Search for the cell housing the specified text and yield its (X, Y) center coordinate. 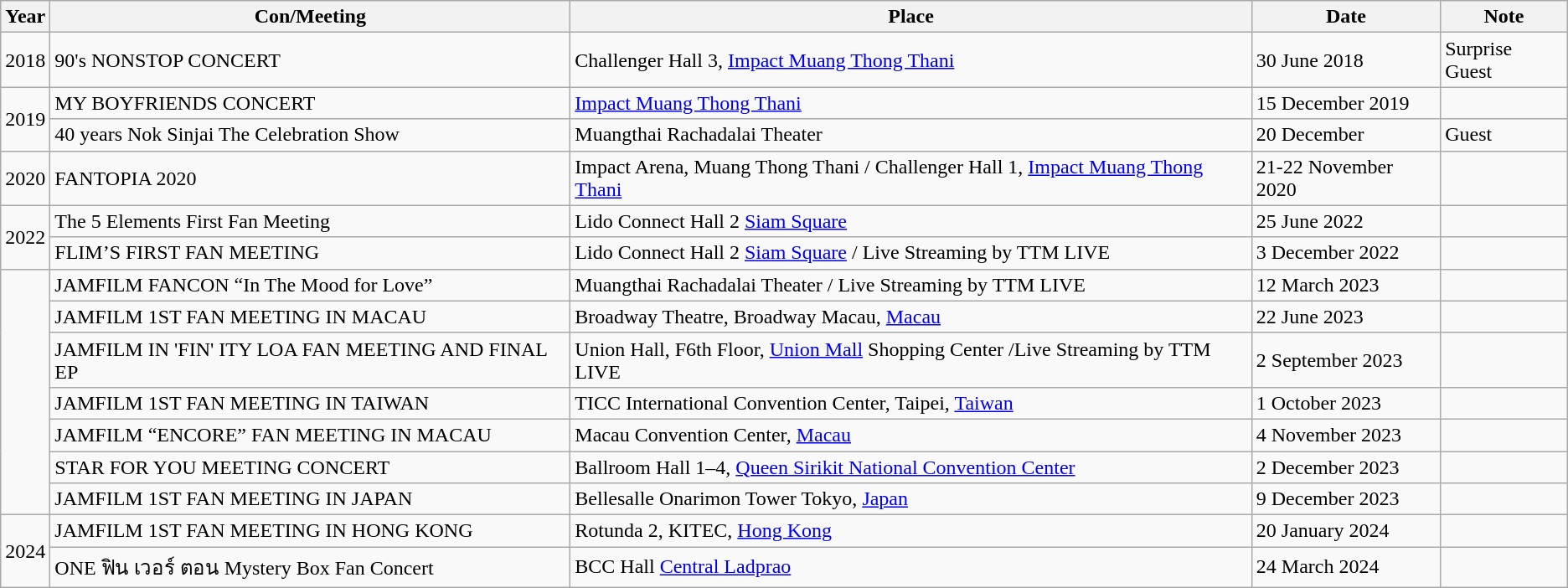
Note (1504, 17)
Date (1345, 17)
Macau Convention Center, Macau (911, 435)
3 December 2022 (1345, 253)
21-22 November 2020 (1345, 178)
Rotunda 2, KITEC, Hong Kong (911, 531)
Lido Connect Hall 2 Siam Square / Live Streaming by TTM LIVE (911, 253)
JAMFILM 1ST FAN MEETING IN TAIWAN (310, 403)
BCC Hall Central Ladprao (911, 568)
Impact Muang Thong Thani (911, 103)
9 December 2023 (1345, 499)
1 October 2023 (1345, 403)
The 5 Elements First Fan Meeting (310, 221)
JAMFILM 1ST FAN MEETING IN MACAU (310, 317)
Bellesalle Onarimon Tower Tokyo, Japan (911, 499)
Lido Connect Hall 2 Siam Square (911, 221)
2019 (25, 119)
2020 (25, 178)
MY BOYFRIENDS CONCERT (310, 103)
Challenger Hall 3, Impact Muang Thong Thani (911, 60)
2 September 2023 (1345, 360)
2022 (25, 237)
24 March 2024 (1345, 568)
Con/Meeting (310, 17)
22 June 2023 (1345, 317)
25 June 2022 (1345, 221)
FANTOPIA 2020 (310, 178)
20 December (1345, 135)
20 January 2024 (1345, 531)
Muangthai Rachadalai Theater (911, 135)
Broadway Theatre, Broadway Macau, Macau (911, 317)
JAMFILM “ENCORE” FAN MEETING IN MACAU (310, 435)
JAMFILM 1ST FAN MEETING IN HONG KONG (310, 531)
2018 (25, 60)
2 December 2023 (1345, 467)
Place (911, 17)
JAMFILM 1ST FAN MEETING IN JAPAN (310, 499)
JAMFILM FANCON “In The Mood for Love” (310, 285)
Year (25, 17)
TICC International Convention Center, Taipei, Taiwan (911, 403)
Guest (1504, 135)
Ballroom Hall 1–4, Queen Sirikit National Convention Center (911, 467)
Impact Arena, Muang Thong Thani / Challenger Hall 1, Impact Muang Thong Thani (911, 178)
4 November 2023 (1345, 435)
Muangthai Rachadalai Theater / Live Streaming by TTM LIVE (911, 285)
JAMFILM IN 'FIN' ITY LOA FAN MEETING AND FINAL EP (310, 360)
ONE ฟิน เวอร์ ตอน Mystery Box Fan Concert (310, 568)
90's NONSTOP CONCERT (310, 60)
2024 (25, 551)
FLIM’S FIRST FAN MEETING (310, 253)
30 June 2018 (1345, 60)
40 years Nok Sinjai The Celebration Show (310, 135)
STAR FOR YOU MEETING CONCERT (310, 467)
Union Hall, F6th Floor, Union Mall Shopping Center /Live Streaming by TTM LIVE (911, 360)
15 December 2019 (1345, 103)
12 March 2023 (1345, 285)
Surprise Guest (1504, 60)
